Output the (X, Y) coordinate of the center of the cell containing the given text.  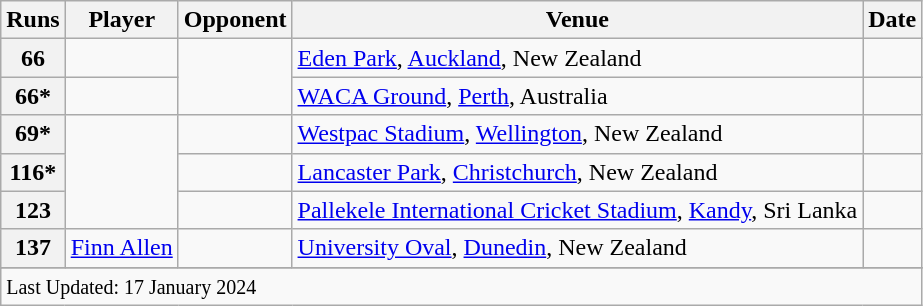
Finn Allen (122, 248)
137 (33, 248)
Opponent (235, 20)
Pallekele International Cricket Stadium, Kandy, Sri Lanka (578, 210)
Last Updated: 17 January 2024 (462, 286)
123 (33, 210)
WACA Ground, Perth, Australia (578, 96)
University Oval, Dunedin, New Zealand (578, 248)
69* (33, 134)
66 (33, 58)
Eden Park, Auckland, New Zealand (578, 58)
116* (33, 172)
Runs (33, 20)
Venue (578, 20)
Date (892, 20)
66* (33, 96)
Player (122, 20)
Westpac Stadium, Wellington, New Zealand (578, 134)
Lancaster Park, Christchurch, New Zealand (578, 172)
